Search for the cell housing the specified text and yield its [x, y] center coordinate. 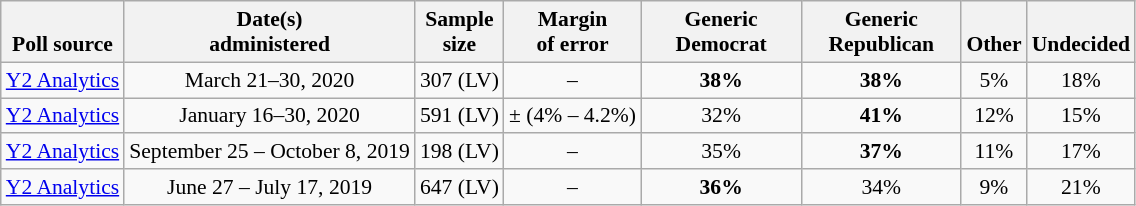
307 (LV) [460, 80]
591 (LV) [460, 116]
9% [994, 187]
21% [1081, 187]
5% [994, 80]
March 21–30, 2020 [270, 80]
Date(s)administered [270, 32]
GenericDemocrat [721, 32]
January 16–30, 2020 [270, 116]
11% [994, 152]
36% [721, 187]
32% [721, 116]
± (4% – 4.2%) [572, 116]
June 27 – July 17, 2019 [270, 187]
GenericRepublican [881, 32]
Other [994, 32]
Poll source [62, 32]
12% [994, 116]
35% [721, 152]
Undecided [1081, 32]
37% [881, 152]
41% [881, 116]
Marginof error [572, 32]
15% [1081, 116]
18% [1081, 80]
647 (LV) [460, 187]
198 (LV) [460, 152]
34% [881, 187]
Samplesize [460, 32]
17% [1081, 152]
September 25 – October 8, 2019 [270, 152]
